Provide the [x, y] coordinate of the cell's center where the given text is located.  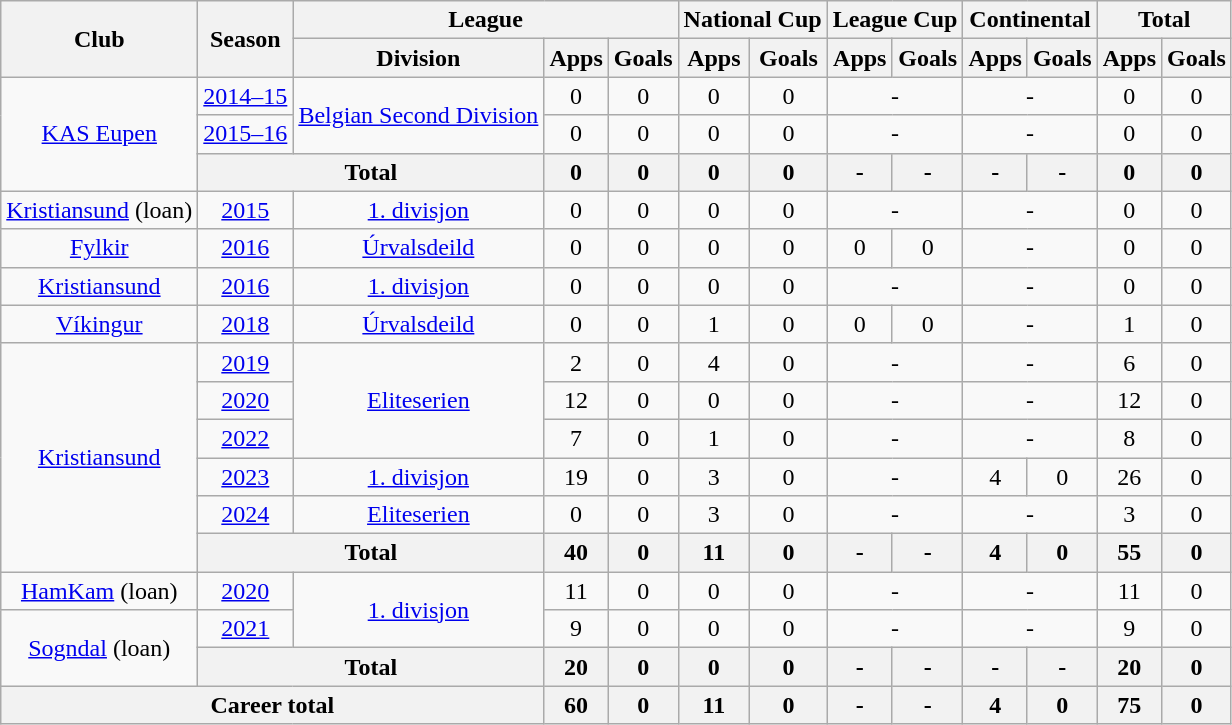
2015 [246, 210]
8 [1129, 438]
National Cup [752, 20]
Division [418, 58]
2022 [246, 438]
55 [1129, 553]
2023 [246, 477]
2014–15 [246, 96]
2019 [246, 362]
Víkingur [100, 324]
2 [576, 362]
6 [1129, 362]
2021 [246, 629]
HamKam (loan) [100, 591]
Club [100, 39]
Season [246, 39]
KAS Eupen [100, 134]
2015–16 [246, 134]
75 [1129, 705]
Fylkir [100, 248]
2024 [246, 515]
7 [576, 438]
40 [576, 553]
Career total [272, 705]
60 [576, 705]
League Cup [895, 20]
2018 [246, 324]
Sogndal (loan) [100, 648]
19 [576, 477]
League [486, 20]
Belgian Second Division [418, 115]
Kristiansund (loan) [100, 210]
26 [1129, 477]
Continental [1030, 20]
